Scan for the cell matching the given text and deliver its [X, Y] coordinate at center. 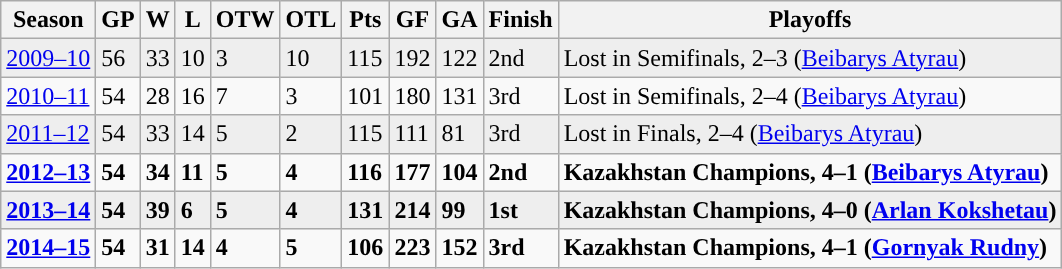
81 [460, 134]
Kazakhstan Champions, 4–1 (Gornyak Rudny) [810, 248]
180 [412, 96]
Lost in Semifinals, 2–3 (Beibarys Atyrau) [810, 58]
2009–10 [48, 58]
Season [48, 20]
6 [192, 210]
106 [366, 248]
99 [460, 210]
GF [412, 20]
104 [460, 172]
152 [460, 248]
Kazakhstan Champions, 4–1 (Beibarys Atyrau) [810, 172]
Lost in Finals, 2–4 (Beibarys Atyrau) [810, 134]
214 [412, 210]
192 [412, 58]
Kazakhstan Champions, 4–0 (Arlan Kokshetau) [810, 210]
GP [118, 20]
L [192, 20]
177 [412, 172]
Playoffs [810, 20]
223 [412, 248]
34 [158, 172]
1st [520, 210]
W [158, 20]
Lost in Semifinals, 2–4 (Beibarys Atyrau) [810, 96]
39 [158, 210]
OTW [245, 20]
Pts [366, 20]
116 [366, 172]
2014–15 [48, 248]
111 [412, 134]
7 [245, 96]
2011–12 [48, 134]
16 [192, 96]
122 [460, 58]
OTL [311, 20]
2010–11 [48, 96]
28 [158, 96]
101 [366, 96]
56 [118, 58]
Finish [520, 20]
GA [460, 20]
2 [311, 134]
2013–14 [48, 210]
31 [158, 248]
11 [192, 172]
2012–13 [48, 172]
